Output the [x, y] coordinate of the center of the cell containing the given text.  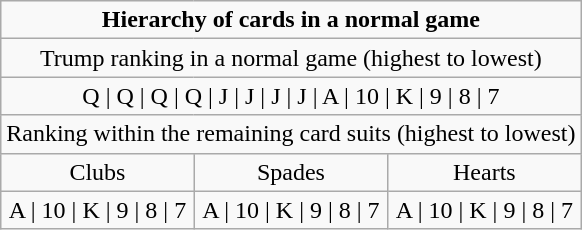
Spades [290, 172]
Ranking within the remaining card suits (highest to lowest) [291, 134]
Hearts [484, 172]
Q | Q | Q | Q | J | J | J | J | A | 10 | K | 9 | 8 | 7 [291, 96]
Clubs [98, 172]
Hierarchy of cards in a normal game [291, 20]
Trump ranking in a normal game (highest to lowest) [291, 58]
